From the cell containing the given text, extract its center point as (X, Y) coordinate. 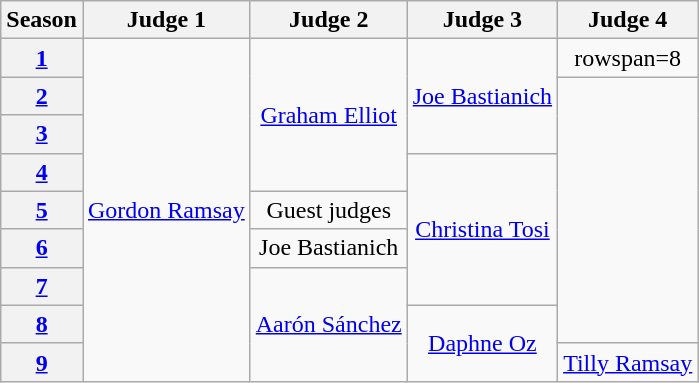
3 (42, 134)
7 (42, 286)
Daphne Oz (482, 343)
Graham Elliot (328, 115)
Judge 4 (628, 20)
rowspan=8 (628, 58)
Tilly Ramsay (628, 362)
Gordon Ramsay (166, 210)
Judge 2 (328, 20)
4 (42, 172)
5 (42, 210)
Christina Tosi (482, 229)
Season (42, 20)
1 (42, 58)
Aarón Sánchez (328, 324)
Judge 3 (482, 20)
8 (42, 324)
Judge 1 (166, 20)
6 (42, 248)
9 (42, 362)
Guest judges (328, 210)
2 (42, 96)
